Search for the cell housing the specified text and yield its (X, Y) center coordinate. 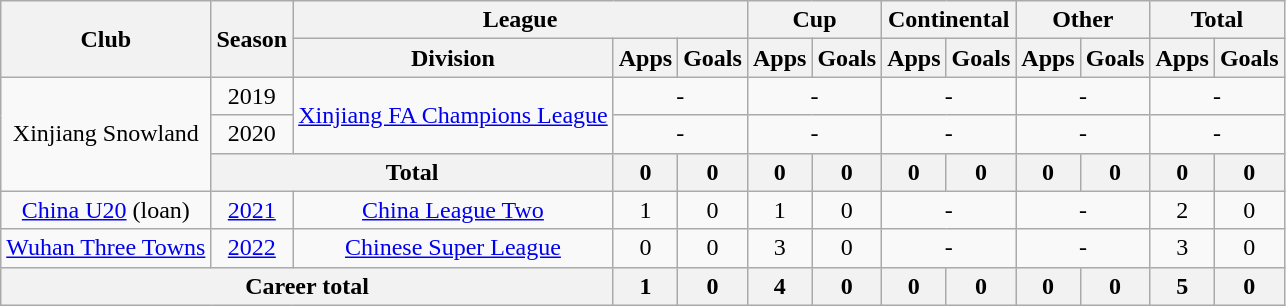
Xinjiang Snowland (106, 134)
China League Two (454, 210)
China U20 (loan) (106, 210)
2022 (252, 248)
Continental (949, 20)
4 (779, 286)
Xinjiang FA Champions League (454, 115)
Wuhan Three Towns (106, 248)
Other (1083, 20)
Cup (814, 20)
League (520, 20)
Division (454, 58)
2021 (252, 210)
Chinese Super League (454, 248)
Career total (307, 286)
5 (1182, 286)
Season (252, 39)
Club (106, 39)
2 (1182, 210)
2020 (252, 134)
2019 (252, 96)
